Determine the [X, Y] coordinate at the center of the cell enclosing the given text.  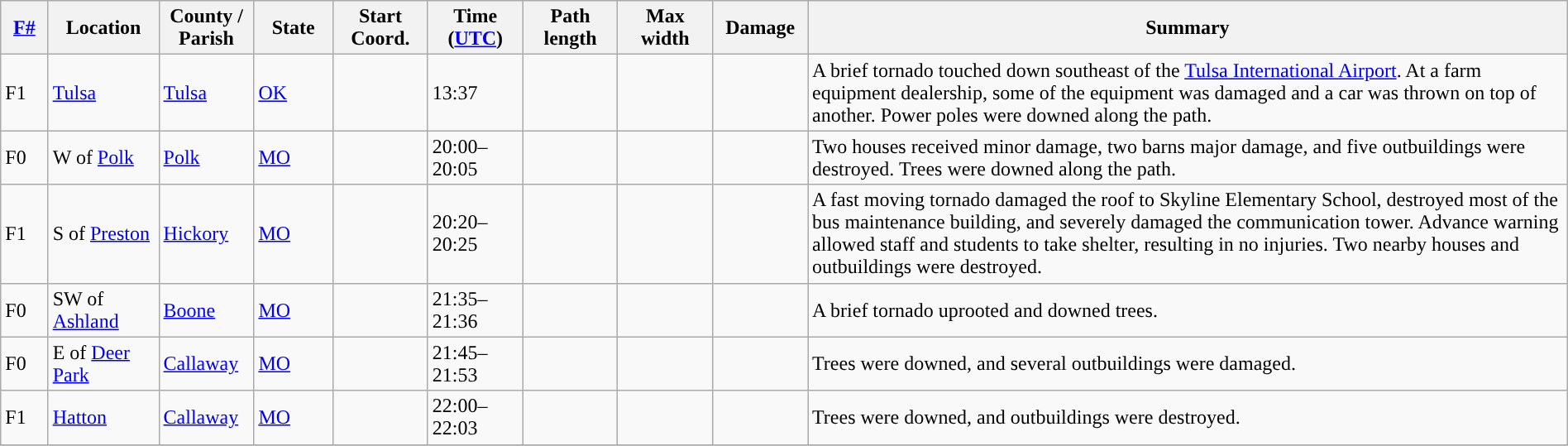
Hatton [103, 417]
SW of Ashland [103, 309]
A brief tornado uprooted and downed trees. [1188, 309]
20:00–20:05 [475, 157]
Hickory [207, 233]
21:45–21:53 [475, 364]
County / Parish [207, 28]
Path length [571, 28]
Start Coord. [380, 28]
Summary [1188, 28]
Two houses received minor damage, two barns major damage, and five outbuildings were destroyed. Trees were downed along the path. [1188, 157]
State [294, 28]
Location [103, 28]
E of Deer Park [103, 364]
W of Polk [103, 157]
Trees were downed, and outbuildings were destroyed. [1188, 417]
Damage [761, 28]
Polk [207, 157]
S of Preston [103, 233]
Trees were downed, and several outbuildings were damaged. [1188, 364]
Max width [665, 28]
OK [294, 93]
20:20–20:25 [475, 233]
13:37 [475, 93]
Time (UTC) [475, 28]
Boone [207, 309]
21:35–21:36 [475, 309]
22:00–22:03 [475, 417]
F# [25, 28]
